Detect which cell encompasses the target text, then output its (x, y) center coordinate. 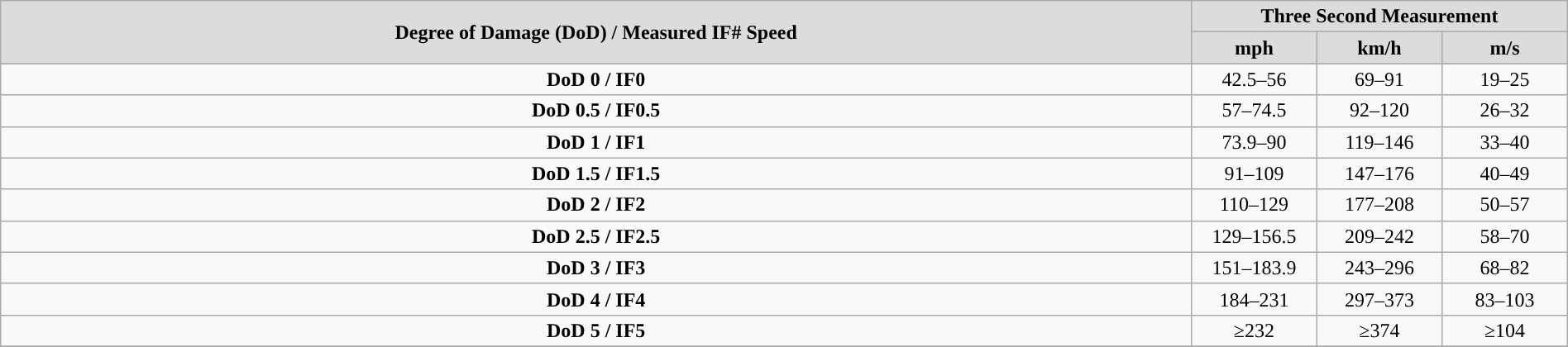
68–82 (1505, 268)
DoD 0.5 / IF0.5 (596, 111)
DoD 0 / IF0 (596, 79)
DoD 1.5 / IF1.5 (596, 173)
177–208 (1379, 205)
Degree of Damage (DoD) / Measured IF# Speed (596, 32)
129–156.5 (1255, 236)
mph (1255, 48)
50–57 (1505, 205)
26–32 (1505, 111)
40–49 (1505, 173)
119–146 (1379, 142)
km/h (1379, 48)
≥374 (1379, 330)
92–120 (1379, 111)
91–109 (1255, 173)
m/s (1505, 48)
DoD 5 / IF5 (596, 330)
69–91 (1379, 79)
57–74.5 (1255, 111)
DoD 1 / IF1 (596, 142)
209–242 (1379, 236)
≥104 (1505, 330)
147–176 (1379, 173)
151–183.9 (1255, 268)
297–373 (1379, 299)
73.9–90 (1255, 142)
184–231 (1255, 299)
DoD 2.5 / IF2.5 (596, 236)
Three Second Measurement (1379, 17)
58–70 (1505, 236)
≥232 (1255, 330)
DoD 2 / IF2 (596, 205)
243–296 (1379, 268)
19–25 (1505, 79)
33–40 (1505, 142)
42.5–56 (1255, 79)
83–103 (1505, 299)
DoD 4 / IF4 (596, 299)
DoD 3 / IF3 (596, 268)
110–129 (1255, 205)
